Capture the cell that displays the provided text and extract its (x, y) central coordinate. 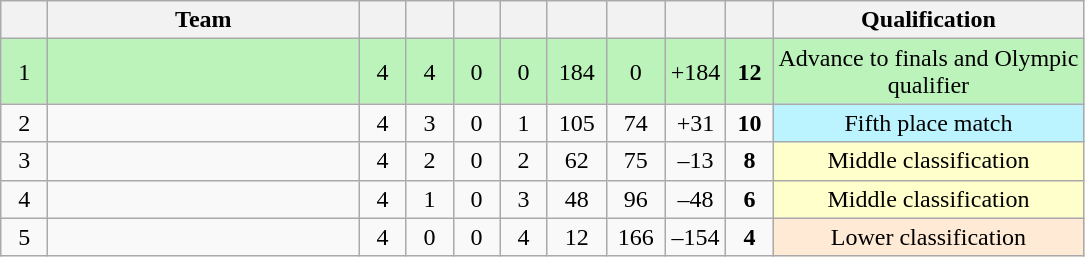
Advance to finals and Olympic qualifier (928, 72)
Qualification (928, 20)
10 (750, 123)
–48 (696, 199)
Lower classification (928, 237)
48 (576, 199)
–154 (696, 237)
–13 (696, 161)
62 (576, 161)
5 (24, 237)
105 (576, 123)
+184 (696, 72)
Team (204, 20)
96 (636, 199)
74 (636, 123)
+31 (696, 123)
6 (750, 199)
Fifth place match (928, 123)
166 (636, 237)
8 (750, 161)
184 (576, 72)
75 (636, 161)
